Locate the cell with the specified text and output its [X, Y] center coordinate. 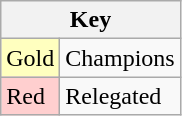
Red [30, 96]
Relegated [120, 96]
Champions [120, 58]
Key [90, 20]
Gold [30, 58]
